Determine the [X, Y] coordinate at the center of the cell enclosing the given text.  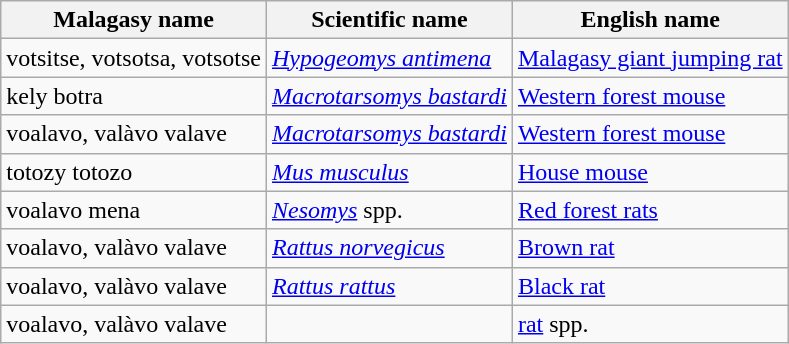
Red forest rats [650, 210]
Rattus rattus [389, 286]
kely botra [134, 96]
English name [650, 20]
Malagasy name [134, 20]
Black rat [650, 286]
rat spp. [650, 324]
Brown rat [650, 248]
Hypogeomys antimena [389, 58]
totozy totozo [134, 172]
Mus musculus [389, 172]
Rattus norvegicus [389, 248]
House mouse [650, 172]
votsitse, votsotsa, votsotse [134, 58]
Nesomys spp. [389, 210]
voalavo mena [134, 210]
Scientific name [389, 20]
Malagasy giant jumping rat [650, 58]
